Extract the (x, y) coordinate from the center of the cell holding the provided text.  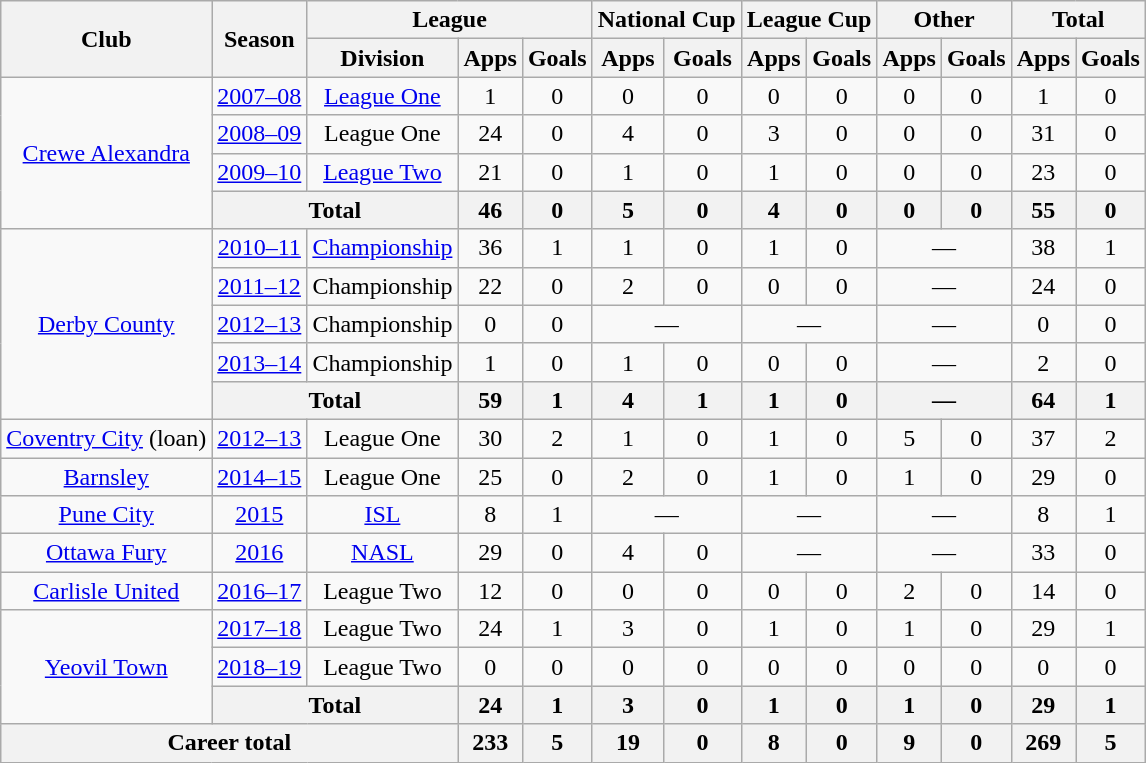
2009–10 (260, 172)
59 (490, 400)
Season (260, 39)
NASL (382, 553)
19 (628, 743)
12 (490, 591)
2018–19 (260, 667)
2011–12 (260, 286)
2008–09 (260, 134)
30 (490, 438)
Career total (230, 743)
36 (490, 248)
21 (490, 172)
League Cup (809, 20)
14 (1043, 591)
Ottawa Fury (106, 553)
2016 (260, 553)
2017–18 (260, 629)
Yeovil Town (106, 667)
2016–17 (260, 591)
269 (1043, 743)
ISL (382, 515)
Coventry City (loan) (106, 438)
33 (1043, 553)
2010–11 (260, 248)
Pune City (106, 515)
2013–14 (260, 362)
Division (382, 58)
233 (490, 743)
Club (106, 39)
64 (1043, 400)
37 (1043, 438)
National Cup (666, 20)
25 (490, 477)
2014–15 (260, 477)
Other (944, 20)
38 (1043, 248)
2007–08 (260, 96)
Crewe Alexandra (106, 153)
31 (1043, 134)
9 (909, 743)
2015 (260, 515)
Carlisle United (106, 591)
League (450, 20)
23 (1043, 172)
Derby County (106, 324)
46 (490, 210)
22 (490, 286)
55 (1043, 210)
Barnsley (106, 477)
